Capture the cell that displays the provided text and extract its (X, Y) central coordinate. 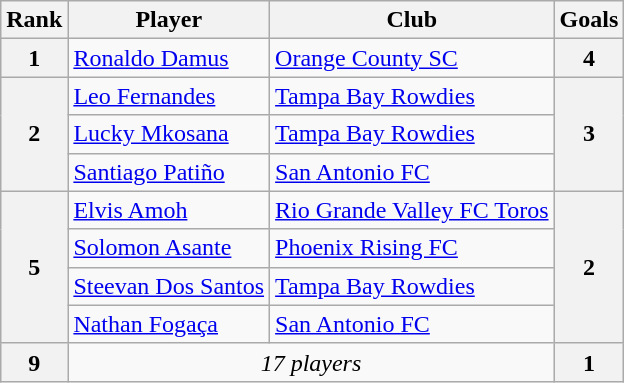
Club (412, 20)
Rio Grande Valley FC Toros (412, 210)
Ronaldo Damus (169, 58)
9 (34, 362)
Santiago Patiño (169, 172)
Orange County SC (412, 58)
Phoenix Rising FC (412, 248)
Lucky Mkosana (169, 134)
3 (589, 134)
Elvis Amoh (169, 210)
4 (589, 58)
5 (34, 267)
Steevan Dos Santos (169, 286)
Nathan Fogaça (169, 324)
Goals (589, 20)
Solomon Asante (169, 248)
Player (169, 20)
Leo Fernandes (169, 96)
17 players (311, 362)
Rank (34, 20)
